Determine the [X, Y] coordinate at the center of the cell enclosing the given text.  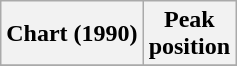
Chart (1990) [72, 34]
Peakposition [189, 34]
